Capture the cell that displays the provided text and extract its [X, Y] central coordinate. 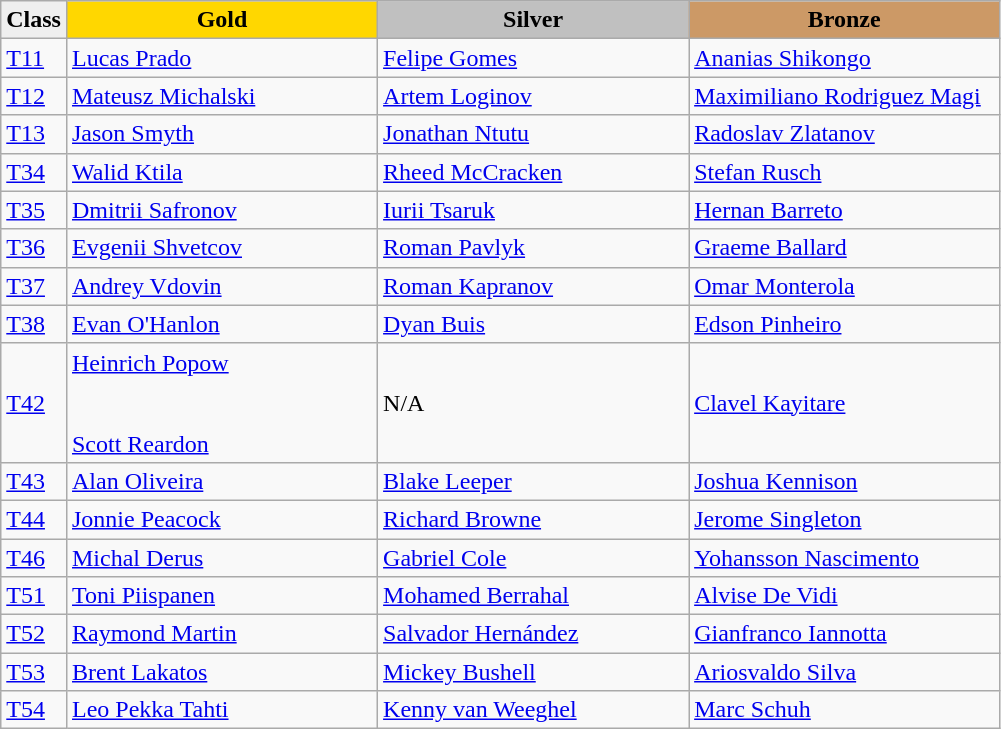
Iurii Tsaruk [534, 210]
Gabriel Cole [534, 557]
Andrey Vdovin [222, 286]
Ananias Shikongo [844, 58]
T38 [34, 324]
Gianfranco Iannotta [844, 634]
Yohansson Nascimento [844, 557]
Joshua Kennison [844, 481]
Evan O'Hanlon [222, 324]
Rheed McCracken [534, 172]
Graeme Ballard [844, 248]
Alan Oliveira [222, 481]
Evgenii Shvetcov [222, 248]
Lucas Prado [222, 58]
Dmitrii Safronov [222, 210]
Toni Piispanen [222, 596]
T52 [34, 634]
T53 [34, 672]
Maximiliano Rodriguez Magi [844, 96]
Mickey Bushell [534, 672]
Bronze [844, 20]
Roman Pavlyk [534, 248]
Artem Loginov [534, 96]
T37 [34, 286]
Jason Smyth [222, 134]
Mohamed Berrahal [534, 596]
T12 [34, 96]
Blake Leeper [534, 481]
Heinrich PopowScott Reardon [222, 402]
Alvise De Vidi [844, 596]
T43 [34, 481]
T35 [34, 210]
Jonnie Peacock [222, 519]
T13 [34, 134]
T36 [34, 248]
Edson Pinheiro [844, 324]
Silver [534, 20]
T44 [34, 519]
Omar Monterola [844, 286]
Leo Pekka Tahti [222, 710]
N/A [534, 402]
Salvador Hernández [534, 634]
Mateusz Michalski [222, 96]
T11 [34, 58]
Hernan Barreto [844, 210]
Michal Derus [222, 557]
T51 [34, 596]
Radoslav Zlatanov [844, 134]
Richard Browne [534, 519]
Roman Kapranov [534, 286]
T42 [34, 402]
Raymond Martin [222, 634]
Clavel Kayitare [844, 402]
Walid Ktila [222, 172]
T34 [34, 172]
Brent Lakatos [222, 672]
T54 [34, 710]
Stefan Rusch [844, 172]
Felipe Gomes [534, 58]
Jonathan Ntutu [534, 134]
T46 [34, 557]
Dyan Buis [534, 324]
Marc Schuh [844, 710]
Class [34, 20]
Kenny van Weeghel [534, 710]
Ariosvaldo Silva [844, 672]
Jerome Singleton [844, 519]
Gold [222, 20]
